Scan for the cell matching the given text and deliver its (X, Y) coordinate at center. 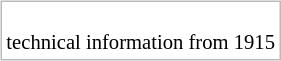
technical information from 1915 (141, 32)
